Search for the cell housing the specified text and yield its [x, y] center coordinate. 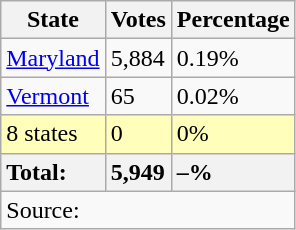
5,949 [138, 172]
0.19% [233, 58]
–% [233, 172]
0.02% [233, 96]
State [53, 20]
Total: [53, 172]
0 [138, 134]
Votes [138, 20]
0% [233, 134]
8 states [53, 134]
Maryland [53, 58]
Vermont [53, 96]
Source: [148, 210]
65 [138, 96]
5,884 [138, 58]
Percentage [233, 20]
